Provide the [x, y] coordinate of the cell's center where the given text is located.  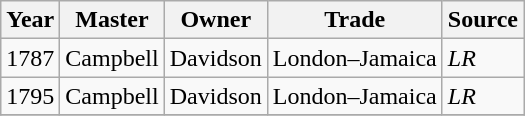
Year [30, 20]
1787 [30, 58]
Source [482, 20]
1795 [30, 96]
Owner [216, 20]
Master [112, 20]
Trade [354, 20]
